Identify which cell holds the provided text, then report its [x, y] central coordinate. 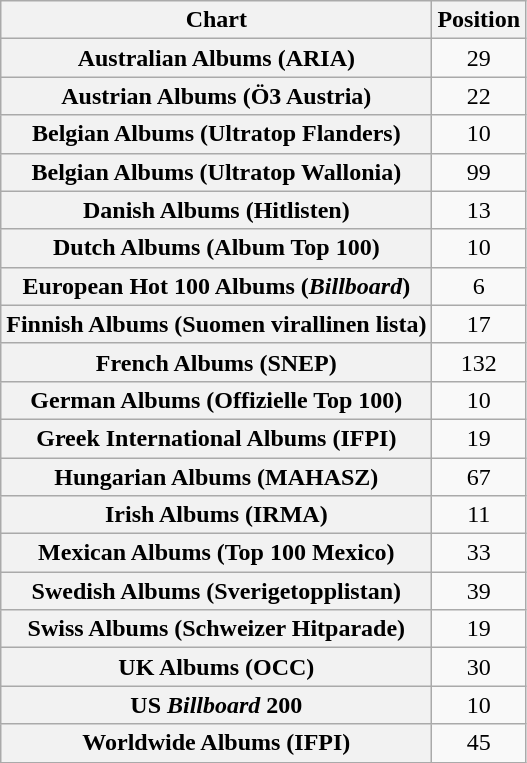
European Hot 100 Albums (Billboard) [216, 286]
Greek International Albums (IFPI) [216, 438]
Mexican Albums (Top 100 Mexico) [216, 553]
11 [479, 515]
22 [479, 96]
Danish Albums (Hitlisten) [216, 210]
6 [479, 286]
45 [479, 743]
French Albums (SNEP) [216, 362]
99 [479, 172]
Position [479, 20]
33 [479, 553]
UK Albums (OCC) [216, 667]
Swedish Albums (Sverigetopplistan) [216, 591]
Belgian Albums (Ultratop Flanders) [216, 134]
67 [479, 477]
German Albums (Offizielle Top 100) [216, 400]
Swiss Albums (Schweizer Hitparade) [216, 629]
US Billboard 200 [216, 705]
30 [479, 667]
Belgian Albums (Ultratop Wallonia) [216, 172]
Worldwide Albums (IFPI) [216, 743]
Austrian Albums (Ö3 Austria) [216, 96]
29 [479, 58]
13 [479, 210]
132 [479, 362]
39 [479, 591]
Chart [216, 20]
Irish Albums (IRMA) [216, 515]
17 [479, 324]
Hungarian Albums (MAHASZ) [216, 477]
Dutch Albums (Album Top 100) [216, 248]
Australian Albums (ARIA) [216, 58]
Finnish Albums (Suomen virallinen lista) [216, 324]
